For the text-containing cell, return its midpoint in (X, Y) coordinate format. 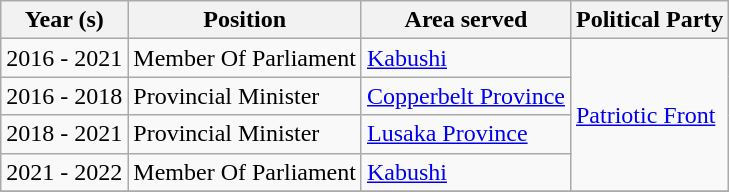
2018 - 2021 (64, 134)
Patriotic Front (649, 115)
Lusaka Province (466, 134)
Political Party (649, 20)
Area served (466, 20)
Copperbelt Province (466, 96)
2016 - 2021 (64, 58)
Position (245, 20)
2016 - 2018 (64, 96)
Year (s) (64, 20)
2021 - 2022 (64, 172)
